Determine the (x, y) coordinate at the center of the cell enclosing the given text.  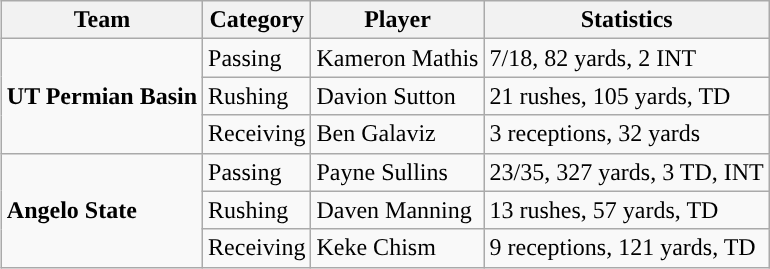
Player (398, 20)
21 rushes, 105 yards, TD (626, 96)
7/18, 82 yards, 2 INT (626, 58)
Kameron Mathis (398, 58)
Statistics (626, 20)
Payne Sullins (398, 172)
Category (257, 20)
Ben Galaviz (398, 134)
3 receptions, 32 yards (626, 134)
UT Permian Basin (102, 96)
23/35, 327 yards, 3 TD, INT (626, 172)
Daven Manning (398, 210)
Angelo State (102, 210)
Team (102, 20)
9 receptions, 121 yards, TD (626, 248)
Davion Sutton (398, 96)
Keke Chism (398, 248)
13 rushes, 57 yards, TD (626, 210)
